Pinpoint the cell where the given text exists, returning its (x, y) midpoint coordinate. 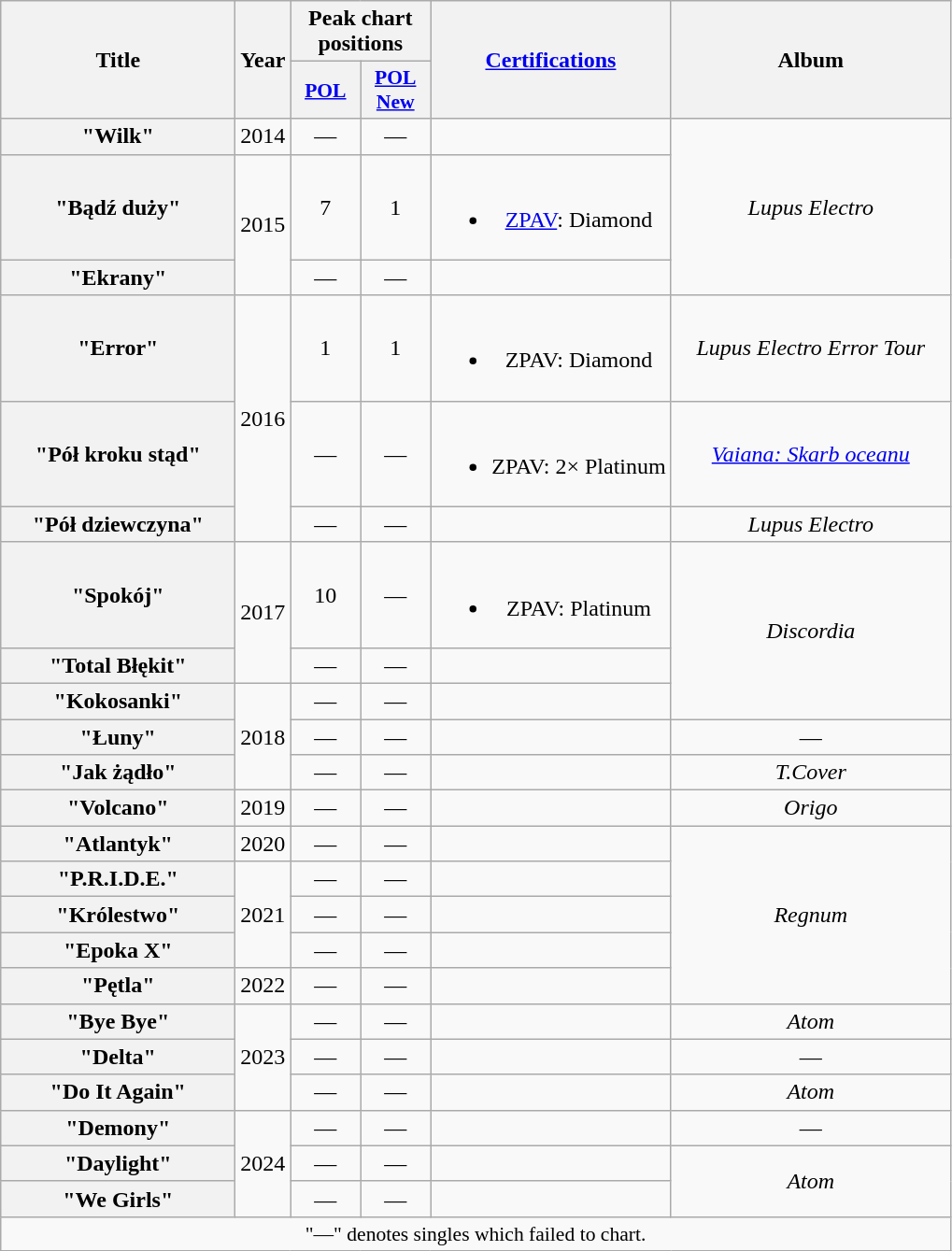
"Total Błękit" (118, 665)
"Demony" (118, 1128)
POLNew (396, 90)
2016 (263, 419)
ZPAV: 2× Platinum (551, 454)
2014 (263, 136)
"—" denotes singles which failed to chart. (476, 1233)
2023 (263, 1057)
T.Cover (811, 773)
7 (325, 207)
2022 (263, 986)
"Atlantyk" (118, 844)
"Daylight" (118, 1163)
"Volcano" (118, 808)
"Łuny" (118, 737)
Regnum (811, 915)
"Pętla" (118, 986)
"We Girls" (118, 1199)
"Spokój" (118, 594)
2024 (263, 1163)
"Bye Bye" (118, 1021)
Origo (811, 808)
"Kokosanki" (118, 701)
"Jak żądło" (118, 773)
10 (325, 594)
Vaiana: Skarb oceanu (811, 454)
"Wilk" (118, 136)
2021 (263, 915)
2018 (263, 736)
"Ekrany" (118, 277)
"Delta" (118, 1057)
ZPAV: Platinum (551, 594)
"Pół kroku stąd" (118, 454)
Certifications (551, 60)
"Królestwo" (118, 915)
"Bądź duży" (118, 207)
"Pół dziewczyna" (118, 524)
Title (118, 60)
Album (811, 60)
Discordia (811, 630)
2017 (263, 613)
2020 (263, 844)
Peak chart positions (361, 32)
"P.R.I.D.E." (118, 879)
POL (325, 90)
Lupus Electro Error Tour (811, 348)
2019 (263, 808)
"Epoka X" (118, 950)
Year (263, 60)
"Error" (118, 348)
"Do It Again" (118, 1092)
2015 (263, 224)
